Scan for the cell matching the given text and deliver its [x, y] coordinate at center. 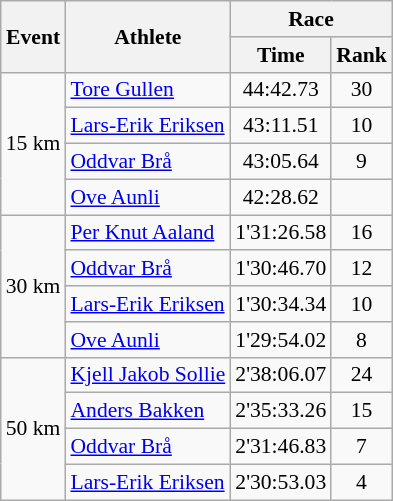
Kjell Jakob Sollie [148, 375]
44:42.73 [280, 90]
24 [362, 375]
50 km [34, 428]
2'38:06.07 [280, 375]
Rank [362, 55]
2'30:53.03 [280, 482]
1'30:46.70 [280, 269]
15 km [34, 143]
2'35:33.26 [280, 411]
16 [362, 233]
4 [362, 482]
Race [311, 19]
30 [362, 90]
8 [362, 340]
43:05.64 [280, 162]
Per Knut Aaland [148, 233]
30 km [34, 286]
2'31:46.83 [280, 447]
15 [362, 411]
Event [34, 36]
Time [280, 55]
Tore Gullen [148, 90]
1'29:54.02 [280, 340]
Anders Bakken [148, 411]
7 [362, 447]
12 [362, 269]
1'30:34.34 [280, 304]
42:28.62 [280, 197]
9 [362, 162]
1'31:26.58 [280, 233]
Athlete [148, 36]
43:11.51 [280, 126]
